Pinpoint the cell where the given text exists, returning its [X, Y] midpoint coordinate. 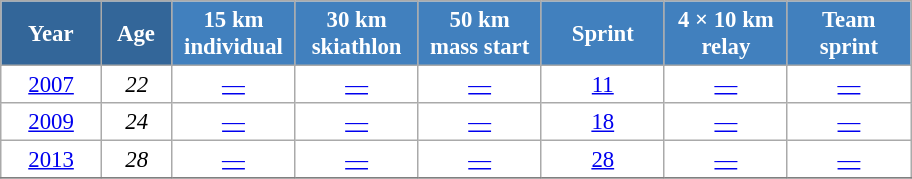
15 km individual [234, 34]
22 [136, 85]
Age [136, 34]
50 km mass start [480, 34]
Year [52, 34]
2007 [52, 85]
Team sprint [848, 34]
Sprint [602, 34]
2013 [52, 160]
2009 [52, 122]
30 km skiathlon [356, 34]
11 [602, 85]
4 × 10 km relay [726, 34]
24 [136, 122]
18 [602, 122]
